Identify which cell holds the provided text, then report its [x, y] central coordinate. 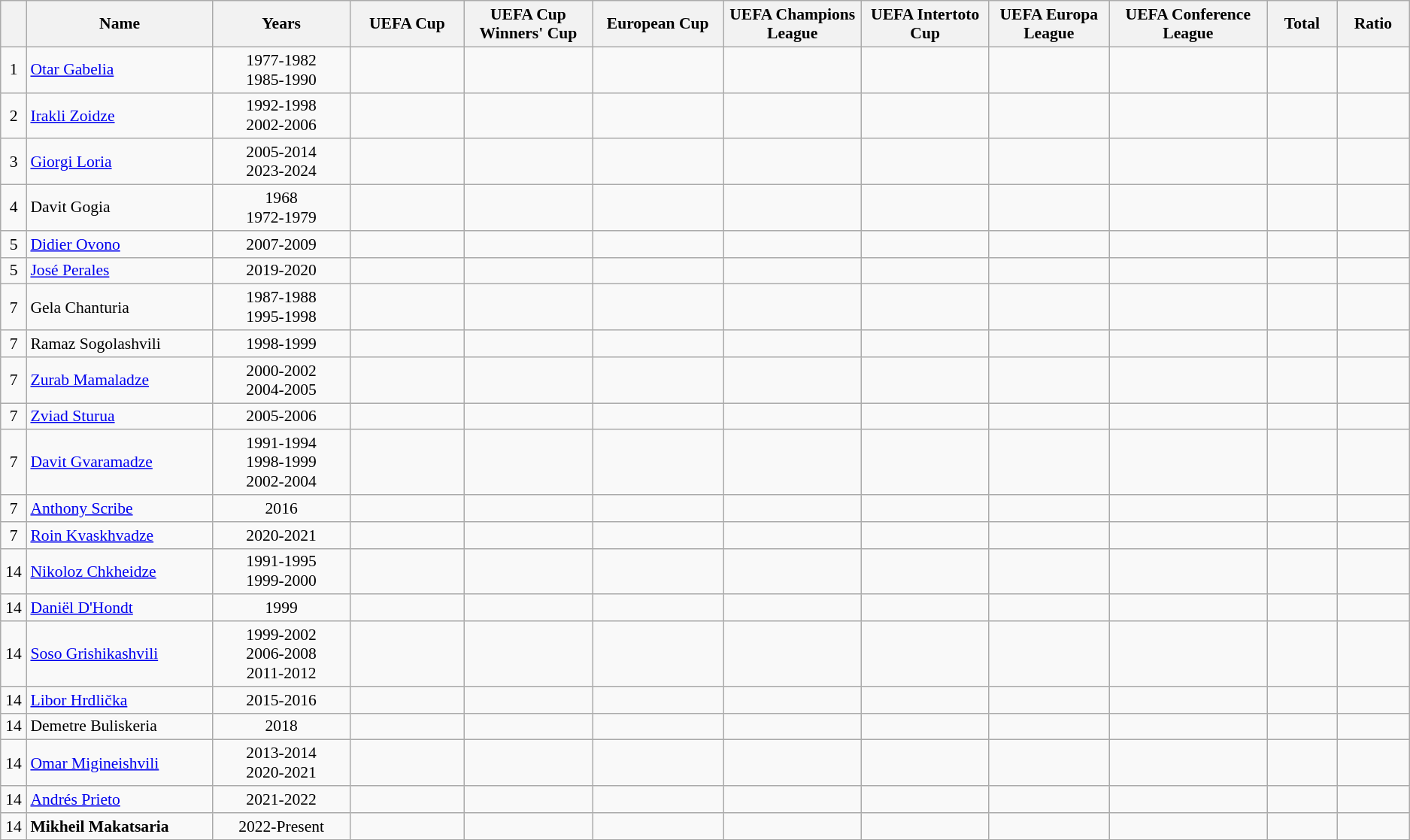
Demetre Buliskeria [119, 726]
UEFA Champions League [793, 24]
Ratio [1373, 24]
2007-2009 [281, 244]
1999 [281, 608]
1991-1995 1999-2000 [281, 572]
4 [14, 208]
1987-1988 1995-1998 [281, 307]
1992-1998 2002-2006 [281, 116]
UEFA Intertoto Cup [925, 24]
2005-2006 [281, 417]
José Perales [119, 271]
Total [1302, 24]
Omar Migineishvili [119, 763]
3 [14, 162]
Years [281, 24]
Zurab Mamaladze [119, 381]
Giorgi Loria [119, 162]
2005-2014 2023-2024 [281, 162]
Soso Grishikashvili [119, 654]
Libor Hrdlička [119, 700]
Roin Kvaskhvadze [119, 535]
2015-2016 [281, 700]
UEFA Conference League [1188, 24]
Irakli Zoidze [119, 116]
Ramaz Sogolashvili [119, 344]
2 [14, 116]
Nikoloz Chkheidze [119, 572]
Davit Gvaramadze [119, 463]
2020-2021 [281, 535]
European Cup [658, 24]
Zviad Sturua [119, 417]
2000-2002 2004-2005 [281, 381]
UEFA Europa League [1049, 24]
Mikheil Makatsaria [119, 826]
Davit Gogia [119, 208]
2018 [281, 726]
Anthony Scribe [119, 508]
1977-1982 1985-1990 [281, 69]
Name [119, 24]
2019-2020 [281, 271]
2022-Present [281, 826]
1999-2002 2006-2008 2011-2012 [281, 654]
UEFA Cup [408, 24]
UEFA Cup Winners' Cup [528, 24]
2013-2014 2020-2021 [281, 763]
Gela Chanturia [119, 307]
Otar Gabelia [119, 69]
1998-1999 [281, 344]
1991-1994 1998-1999 2002-2004 [281, 463]
2016 [281, 508]
Daniël D'Hondt [119, 608]
2021-2022 [281, 799]
1 [14, 69]
Andrés Prieto [119, 799]
Didier Ovono [119, 244]
1968 1972-1979 [281, 208]
